Identify which cell holds the provided text, then report its [x, y] central coordinate. 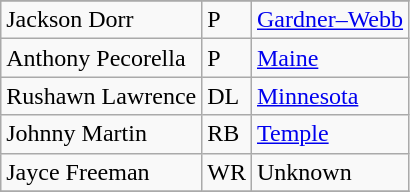
DL [227, 96]
WR [227, 172]
Temple [330, 134]
RB [227, 134]
Unknown [330, 172]
Johnny Martin [102, 134]
Anthony Pecorella [102, 58]
Jackson Dorr [102, 20]
Jayce Freeman [102, 172]
Rushawn Lawrence [102, 96]
Maine [330, 58]
Minnesota [330, 96]
Gardner–Webb [330, 20]
